Identify which cell holds the provided text, then report its (X, Y) central coordinate. 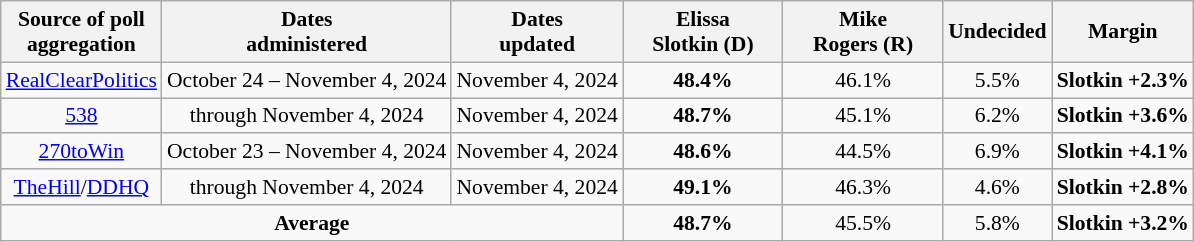
Datesupdated (536, 32)
MikeRogers (R) (863, 32)
October 23 – November 4, 2024 (307, 152)
Undecided (997, 32)
4.6% (997, 187)
RealClearPolitics (82, 80)
Source of pollaggregation (82, 32)
538 (82, 116)
48.4% (703, 80)
6.9% (997, 152)
Slotkin +2.3% (1123, 80)
Margin (1123, 32)
Datesadministered (307, 32)
Slotkin +2.8% (1123, 187)
44.5% (863, 152)
Slotkin +3.2% (1123, 223)
46.3% (863, 187)
Slotkin +3.6% (1123, 116)
Slotkin +4.1% (1123, 152)
49.1% (703, 187)
Average (312, 223)
October 24 – November 4, 2024 (307, 80)
45.5% (863, 223)
46.1% (863, 80)
270toWin (82, 152)
ElissaSlotkin (D) (703, 32)
5.8% (997, 223)
48.6% (703, 152)
5.5% (997, 80)
6.2% (997, 116)
45.1% (863, 116)
TheHill/DDHQ (82, 187)
